Return [x, y] of the center of cell containing provided text 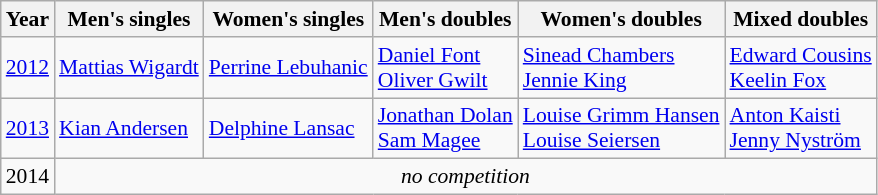
Women's singles [288, 19]
Anton Kaisti Jenny Nyström [801, 128]
2013 [28, 128]
2014 [28, 177]
no competition [466, 177]
Men's doubles [446, 19]
Louise Grimm Hansen Louise Seiersen [622, 128]
2012 [28, 68]
Kian Andersen [129, 128]
Edward Cousins Keelin Fox [801, 68]
Jonathan Dolan Sam Magee [446, 128]
Perrine Lebuhanic [288, 68]
Mixed doubles [801, 19]
Year [28, 19]
Women's doubles [622, 19]
Men's singles [129, 19]
Daniel Font Oliver Gwilt [446, 68]
Delphine Lansac [288, 128]
Sinead Chambers Jennie King [622, 68]
Mattias Wigardt [129, 68]
